Output the (x, y) coordinate of the center of the cell containing the given text.  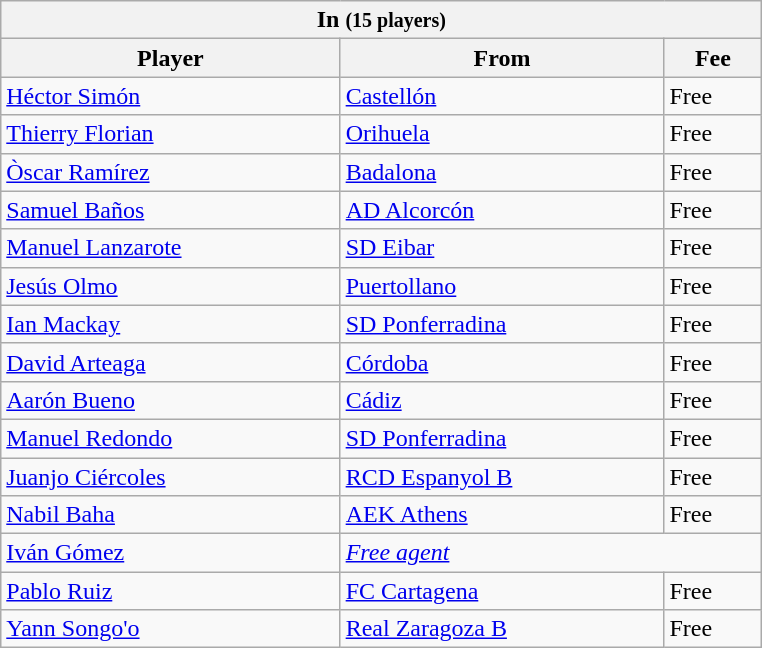
Real Zaragoza B (502, 629)
Manuel Lanzarote (170, 248)
Yann Songo'o (170, 629)
Héctor Simón (170, 96)
Manuel Redondo (170, 438)
Jesús Olmo (170, 286)
Badalona (502, 172)
From (502, 58)
Iván Gómez (170, 553)
Thierry Florian (170, 134)
Castellón (502, 96)
Córdoba (502, 362)
In (15 players) (382, 20)
Ian Mackay (170, 324)
Puertollano (502, 286)
AEK Athens (502, 515)
Samuel Baños (170, 210)
Pablo Ruiz (170, 591)
Cádiz (502, 400)
FC Cartagena (502, 591)
SD Eibar (502, 248)
Orihuela (502, 134)
AD Alcorcón (502, 210)
Free agent (551, 553)
RCD Espanyol B (502, 477)
Òscar Ramírez (170, 172)
Juanjo Ciércoles (170, 477)
Aarón Bueno (170, 400)
Nabil Baha (170, 515)
David Arteaga (170, 362)
Player (170, 58)
Fee (713, 58)
